Find where the given text appears and provide that cell's center as (X, Y) coordinate. 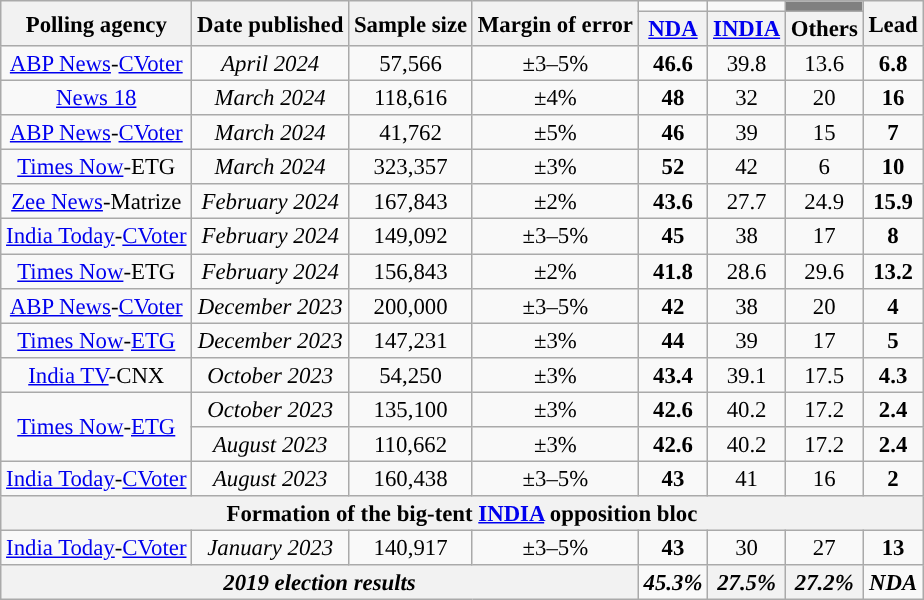
48 (672, 98)
Margin of error (555, 24)
13.6 (824, 64)
10 (893, 168)
6.8 (893, 64)
32 (747, 98)
±4% (555, 98)
6 (824, 168)
5 (893, 340)
43.4 (672, 374)
7 (893, 132)
15.9 (893, 202)
41,762 (411, 132)
INDIA (747, 30)
Lead (893, 24)
24.9 (824, 202)
135,100 (411, 410)
140,917 (411, 548)
4 (893, 306)
46.6 (672, 64)
167,843 (411, 202)
April 2024 (270, 64)
±5% (555, 132)
Others (824, 30)
27.5% (747, 582)
147,231 (411, 340)
17.5 (824, 374)
Zee News-Matrize (96, 202)
15 (824, 132)
39.1 (747, 374)
160,438 (411, 478)
January 2023 (270, 548)
46 (672, 132)
149,092 (411, 236)
Formation of the big-tent INDIA opposition bloc (462, 514)
India TV-CNX (96, 374)
45.3% (672, 582)
39.8 (747, 64)
41 (747, 478)
54,250 (411, 374)
41.8 (672, 272)
4.3 (893, 374)
2 (893, 478)
8 (893, 236)
200,000 (411, 306)
156,843 (411, 272)
28.6 (747, 272)
45 (672, 236)
118,616 (411, 98)
110,662 (411, 444)
13 (893, 548)
Date published (270, 24)
Sample size (411, 24)
52 (672, 168)
57,566 (411, 64)
2019 election results (320, 582)
27.7 (747, 202)
27 (824, 548)
29.6 (824, 272)
44 (672, 340)
Polling agency (96, 24)
323,357 (411, 168)
43.6 (672, 202)
27.2% (824, 582)
News 18 (96, 98)
30 (747, 548)
13.2 (893, 272)
